For the text-containing cell, return its midpoint in [x, y] coordinate format. 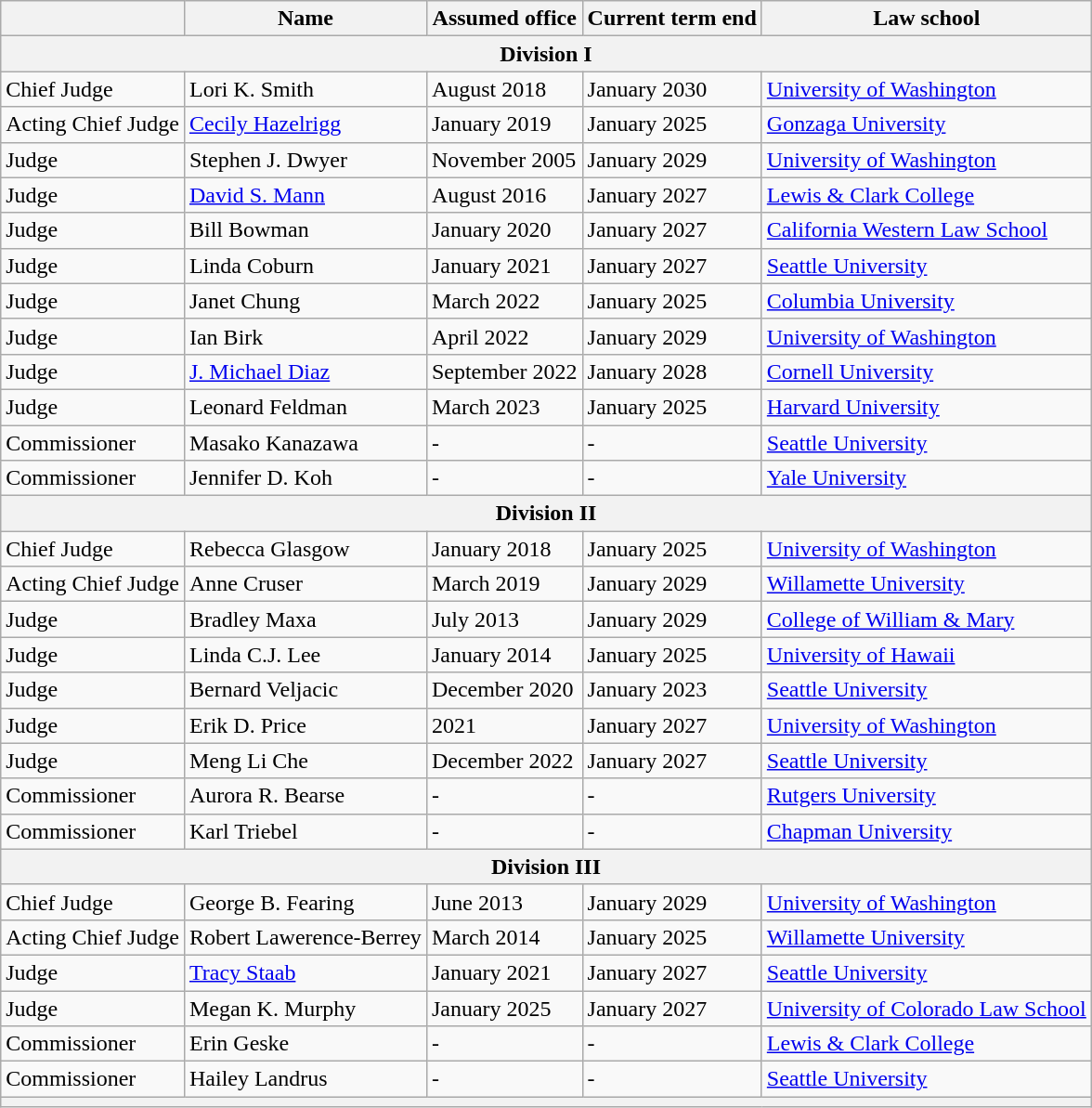
January 2028 [672, 372]
Jennifer D. Koh [305, 478]
Erin Geske [305, 1044]
California Western Law School [927, 230]
Assumed office [504, 19]
Cornell University [927, 372]
Karl Triebel [305, 831]
Columbia University [927, 301]
Aurora R. Bearse [305, 796]
Chapman University [927, 831]
Robert Lawerence-Berrey [305, 937]
Yale University [927, 478]
Cecily Hazelrigg [305, 124]
Name [305, 19]
Lori K. Smith [305, 89]
Division I [546, 54]
Megan K. Murphy [305, 1008]
January 2018 [504, 549]
Anne Cruser [305, 584]
December 2022 [504, 761]
Rutgers University [927, 796]
January 2030 [672, 89]
January 2019 [504, 124]
College of William & Mary [927, 619]
Current term end [672, 19]
Erik D. Price [305, 725]
Ian Birk [305, 336]
J. Michael Diaz [305, 372]
Harvard University [927, 407]
March 2019 [504, 584]
March 2023 [504, 407]
Linda Coburn [305, 266]
University of Colorado Law School [927, 1008]
March 2014 [504, 937]
January 2014 [504, 655]
January 2023 [672, 690]
August 2016 [504, 195]
Division II [546, 514]
David S. Mann [305, 195]
Bill Bowman [305, 230]
December 2020 [504, 690]
June 2013 [504, 902]
Rebecca Glasgow [305, 549]
Bernard Veljacic [305, 690]
Masako Kanazawa [305, 443]
November 2005 [504, 160]
Leonard Feldman [305, 407]
January 2020 [504, 230]
Hailey Landrus [305, 1079]
Division III [546, 867]
Law school [927, 19]
April 2022 [504, 336]
Stephen J. Dwyer [305, 160]
Meng Li Che [305, 761]
Bradley Maxa [305, 619]
March 2022 [504, 301]
Tracy Staab [305, 972]
August 2018 [504, 89]
September 2022 [504, 372]
University of Hawaii [927, 655]
2021 [504, 725]
George B. Fearing [305, 902]
July 2013 [504, 619]
Gonzaga University [927, 124]
Janet Chung [305, 301]
Linda C.J. Lee [305, 655]
